Identify which cell holds the provided text, then report its (X, Y) central coordinate. 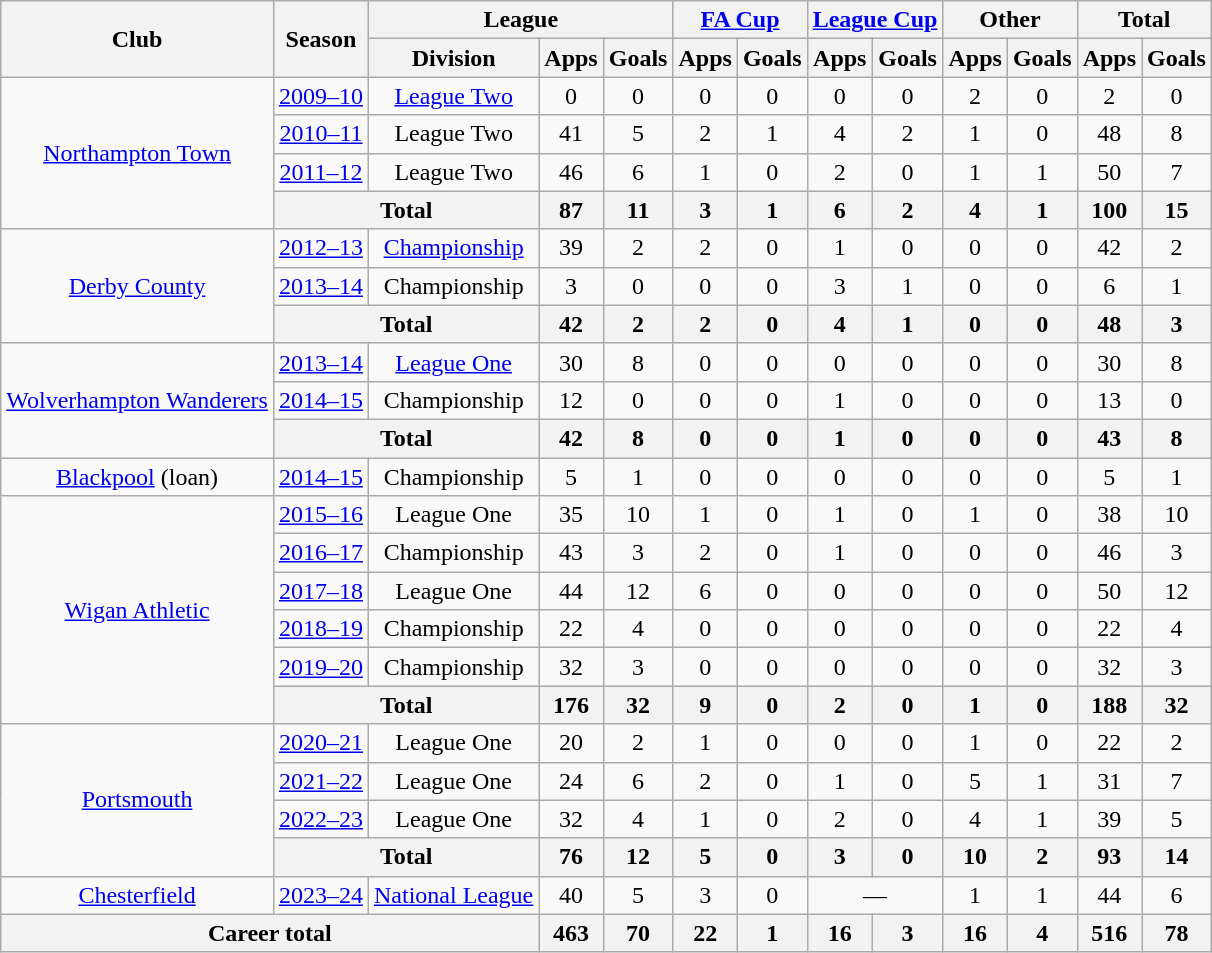
31 (1109, 781)
93 (1109, 857)
2016–17 (320, 553)
Division (453, 58)
78 (1177, 933)
2023–24 (320, 895)
2019–20 (320, 667)
176 (571, 705)
41 (571, 134)
20 (571, 743)
League Cup (875, 20)
Other (1010, 20)
Wolverhampton Wanderers (138, 400)
2010–11 (320, 134)
2020–21 (320, 743)
35 (571, 515)
National League (453, 895)
Season (320, 39)
Club (138, 39)
24 (571, 781)
2017–18 (320, 591)
11 (638, 210)
13 (1109, 400)
188 (1109, 705)
2015–16 (320, 515)
516 (1109, 933)
Portsmouth (138, 800)
14 (1177, 857)
League (520, 20)
87 (571, 210)
9 (705, 705)
2012–13 (320, 248)
2021–22 (320, 781)
463 (571, 933)
Career total (270, 933)
76 (571, 857)
Northampton Town (138, 153)
Chesterfield (138, 895)
Blackpool (loan) (138, 477)
100 (1109, 210)
2011–12 (320, 172)
2022–23 (320, 819)
2018–19 (320, 629)
— (875, 895)
2009–10 (320, 96)
40 (571, 895)
70 (638, 933)
38 (1109, 515)
Derby County (138, 286)
FA Cup (740, 20)
15 (1177, 210)
Wigan Athletic (138, 610)
